Provide the (X, Y) coordinate of the cell's center where the given text is located.  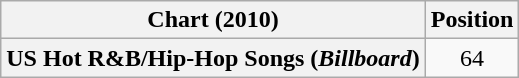
US Hot R&B/Hip-Hop Songs (Billboard) (213, 58)
64 (472, 58)
Position (472, 20)
Chart (2010) (213, 20)
